Scan for the cell matching the given text and deliver its [X, Y] coordinate at center. 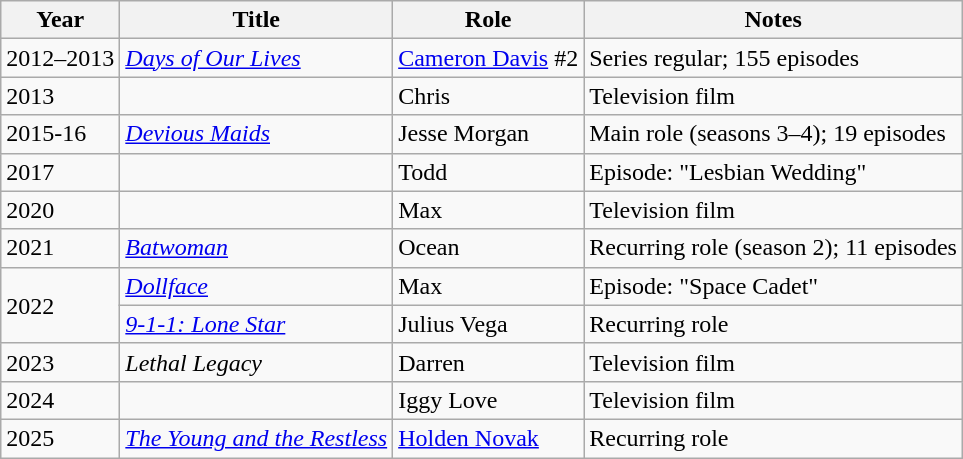
Episode: "Space Cadet" [774, 286]
9-1-1: Lone Star [256, 324]
Lethal Legacy [256, 362]
Chris [488, 96]
Episode: "Lesbian Wedding" [774, 172]
2023 [60, 362]
2021 [60, 248]
Devious Maids [256, 134]
2025 [60, 438]
Batwoman [256, 248]
Julius Vega [488, 324]
Recurring role (season 2); 11 episodes [774, 248]
2024 [60, 400]
The Young and the Restless [256, 438]
Days of Our Lives [256, 58]
2017 [60, 172]
2012–2013 [60, 58]
Ocean [488, 248]
2020 [60, 210]
Holden Novak [488, 438]
Main role (seasons 3–4); 19 episodes [774, 134]
2015-16 [60, 134]
Dollface [256, 286]
Title [256, 20]
Cameron Davis #2 [488, 58]
Iggy Love [488, 400]
Darren [488, 362]
Series regular; 155 episodes [774, 58]
Notes [774, 20]
2022 [60, 305]
2013 [60, 96]
Todd [488, 172]
Role [488, 20]
Jesse Morgan [488, 134]
Year [60, 20]
